Scan for the cell matching the given text and deliver its (x, y) coordinate at center. 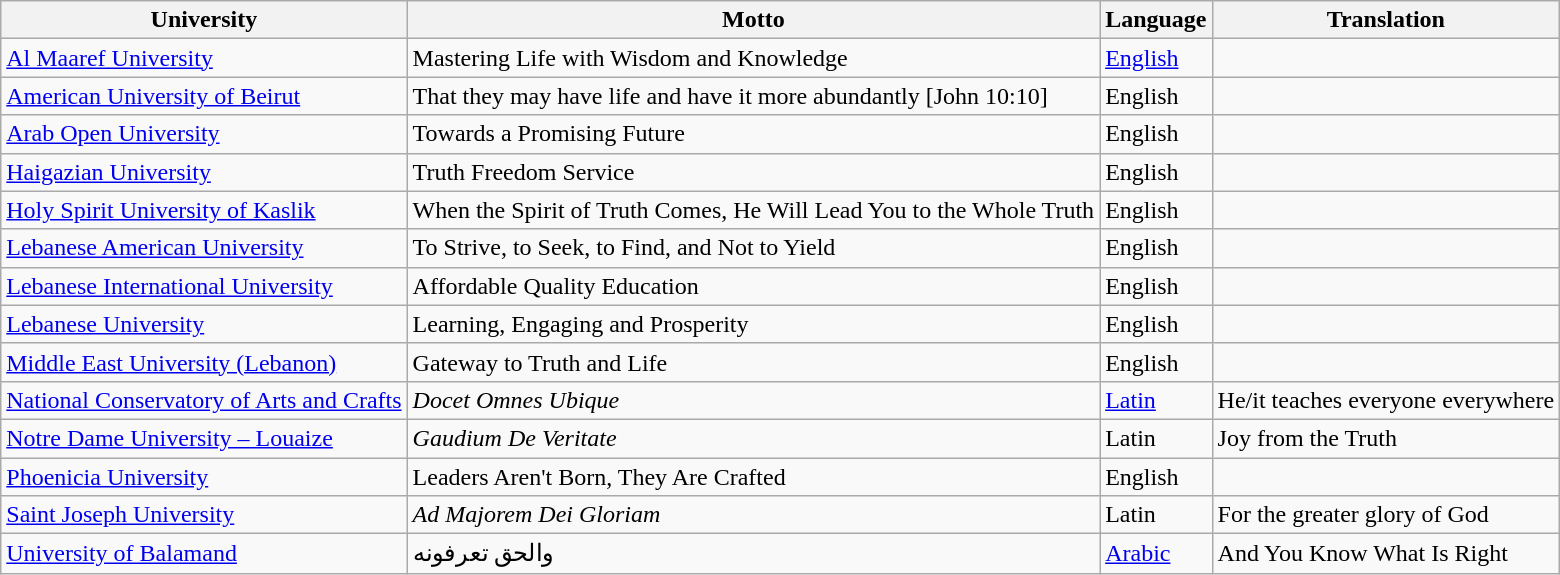
Translation (1386, 20)
Holy Spirit University of Kaslik (204, 210)
Arab Open University (204, 134)
University (204, 20)
Gaudium De Veritate (754, 438)
Ad Majorem Dei Gloriam (754, 515)
And You Know What Is Right (1386, 554)
Docet Omnes Ubique (754, 400)
Mastering Life with Wisdom and Knowledge (754, 58)
Lebanese International University (204, 286)
National Conservatory of Arts and Crafts (204, 400)
Notre Dame University – Louaize (204, 438)
Haigazian University (204, 172)
Learning, Engaging and Prosperity (754, 324)
Al Maaref University (204, 58)
Gateway to Truth and Life (754, 362)
Phoenicia University (204, 477)
That they may have life and have it more abundantly [John 10:10] (754, 96)
Language (1156, 20)
Towards a Promising Future (754, 134)
Affordable Quality Education (754, 286)
Middle East University (Lebanon) (204, 362)
He/it teaches everyone everywhere (1386, 400)
American University of Beirut (204, 96)
Truth Freedom Service (754, 172)
University of Balamand (204, 554)
When the Spirit of Truth Comes, He Will Lead You to the Whole Truth (754, 210)
Motto (754, 20)
Arabic (1156, 554)
Saint Joseph University (204, 515)
Lebanese University (204, 324)
والحق تعرفونه (754, 554)
For the greater glory of God (1386, 515)
Joy from the Truth (1386, 438)
Leaders Aren't Born, They Are Crafted (754, 477)
To Strive, to Seek, to Find, and Not to Yield (754, 248)
Lebanese American University (204, 248)
